Output the (x, y) coordinate of the center of the cell containing the given text.  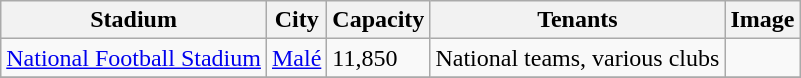
Capacity (378, 20)
Malé (296, 58)
National Football Stadium (134, 58)
City (296, 20)
National teams, various clubs (578, 58)
Stadium (134, 20)
Tenants (578, 20)
Image (762, 20)
11,850 (378, 58)
